Detect which cell encompasses the target text, then output its [X, Y] center coordinate. 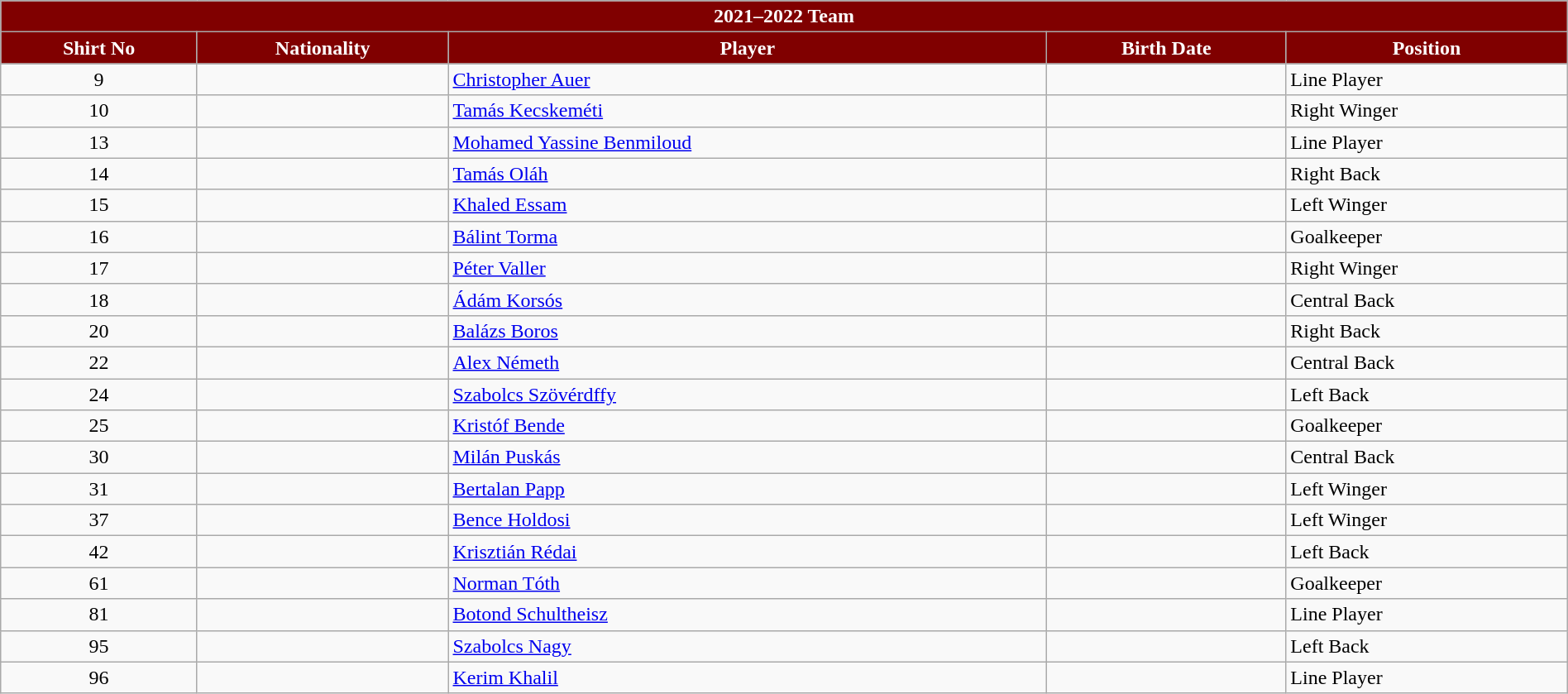
Mohamed Yassine Benmiloud [748, 142]
2021–2022 Team [784, 17]
15 [99, 205]
Norman Tóth [748, 583]
14 [99, 174]
22 [99, 362]
Péter Valler [748, 268]
Alex Németh [748, 362]
Szabolcs Nagy [748, 646]
Szabolcs Szövérdffy [748, 395]
Krisztián Rédai [748, 552]
20 [99, 331]
Botond Schultheisz [748, 615]
Bertalan Papp [748, 489]
Christopher Auer [748, 79]
Khaled Essam [748, 205]
30 [99, 457]
37 [99, 520]
24 [99, 395]
31 [99, 489]
25 [99, 426]
81 [99, 615]
61 [99, 583]
Shirt No [99, 48]
Kerim Khalil [748, 677]
Birth Date [1166, 48]
Kristóf Bende [748, 426]
95 [99, 646]
Bálint Torma [748, 237]
18 [99, 299]
Player [748, 48]
Tamás Kecskeméti [748, 111]
Tamás Oláh [748, 174]
16 [99, 237]
Bence Holdosi [748, 520]
Milán Puskás [748, 457]
17 [99, 268]
Ádám Korsós [748, 299]
Position [1427, 48]
Balázs Boros [748, 331]
42 [99, 552]
10 [99, 111]
Nationality [323, 48]
9 [99, 79]
96 [99, 677]
13 [99, 142]
